Identify which cell holds the provided text, then report its [x, y] central coordinate. 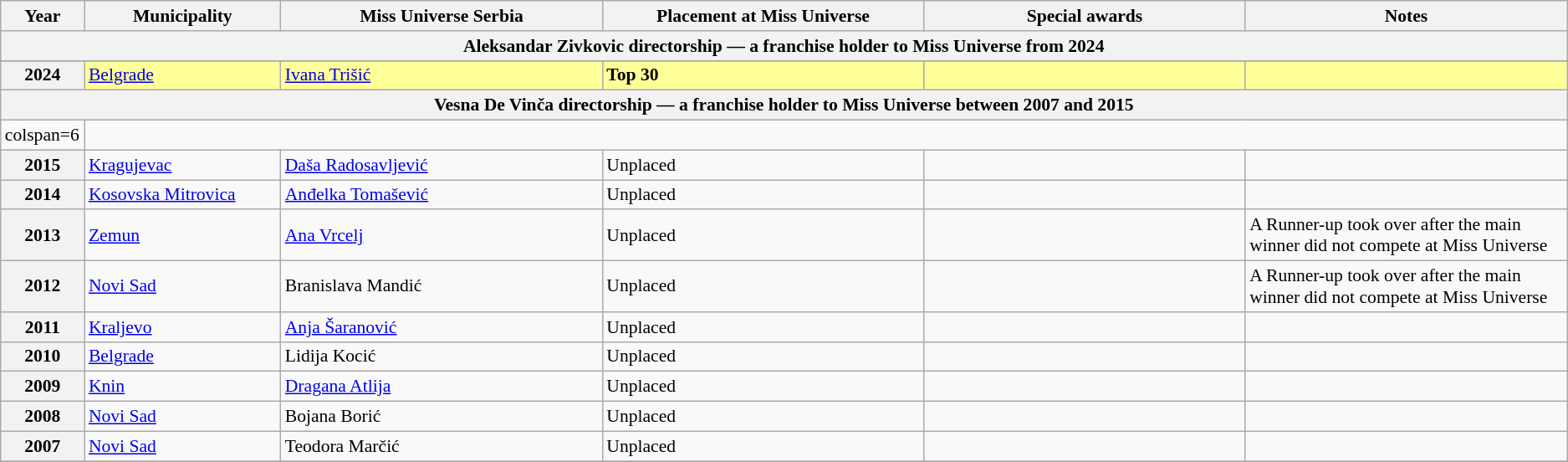
Daša Radosavljević [442, 165]
Vesna De Vinča directorship — a franchise holder to Miss Universe between 2007 and 2015 [784, 105]
Knin [182, 387]
2009 [43, 387]
Teodora Marčić [442, 446]
Municipality [182, 16]
Top 30 [763, 75]
2008 [43, 417]
Special awards [1085, 16]
Bojana Borić [442, 417]
2013 [43, 236]
Ana Vrcelj [442, 236]
Miss Universe Serbia [442, 16]
Ivana Trišić [442, 75]
Year [43, 16]
2012 [43, 286]
2007 [43, 446]
Zemun [182, 236]
Aleksandar Zivkovic directorship — a franchise holder to Miss Universe from 2024 [784, 46]
Kraljevo [182, 327]
2010 [43, 357]
Anja Šaranović [442, 327]
Notes [1407, 16]
2011 [43, 327]
Kragujevac [182, 165]
2015 [43, 165]
2024 [43, 75]
Dragana Atlija [442, 387]
Lidija Kocić [442, 357]
colspan=6 [43, 136]
Placement at Miss Universe [763, 16]
Anđelka Tomašević [442, 195]
Kosovska Mitrovica [182, 195]
Branislava Mandić [442, 286]
2014 [43, 195]
